Return the (x, y) coordinate for the center point of the cell that contains the specified text.  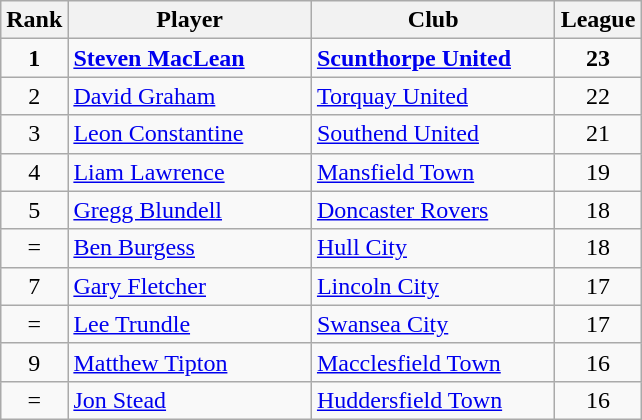
David Graham (190, 96)
Scunthorpe United (433, 58)
Macclesfield Town (433, 362)
Steven MacLean (190, 58)
Hull City (433, 248)
Lee Trundle (190, 324)
Matthew Tipton (190, 362)
Leon Constantine (190, 134)
Torquay United (433, 96)
1 (34, 58)
5 (34, 210)
Swansea City (433, 324)
7 (34, 286)
Liam Lawrence (190, 172)
Lincoln City (433, 286)
Rank (34, 20)
22 (598, 96)
2 (34, 96)
Huddersfield Town (433, 400)
Ben Burgess (190, 248)
4 (34, 172)
Jon Stead (190, 400)
Club (433, 20)
19 (598, 172)
23 (598, 58)
Mansfield Town (433, 172)
3 (34, 134)
9 (34, 362)
Gregg Blundell (190, 210)
League (598, 20)
21 (598, 134)
Southend United (433, 134)
Gary Fletcher (190, 286)
Player (190, 20)
Doncaster Rovers (433, 210)
